Detect which cell encompasses the target text, then output its (X, Y) center coordinate. 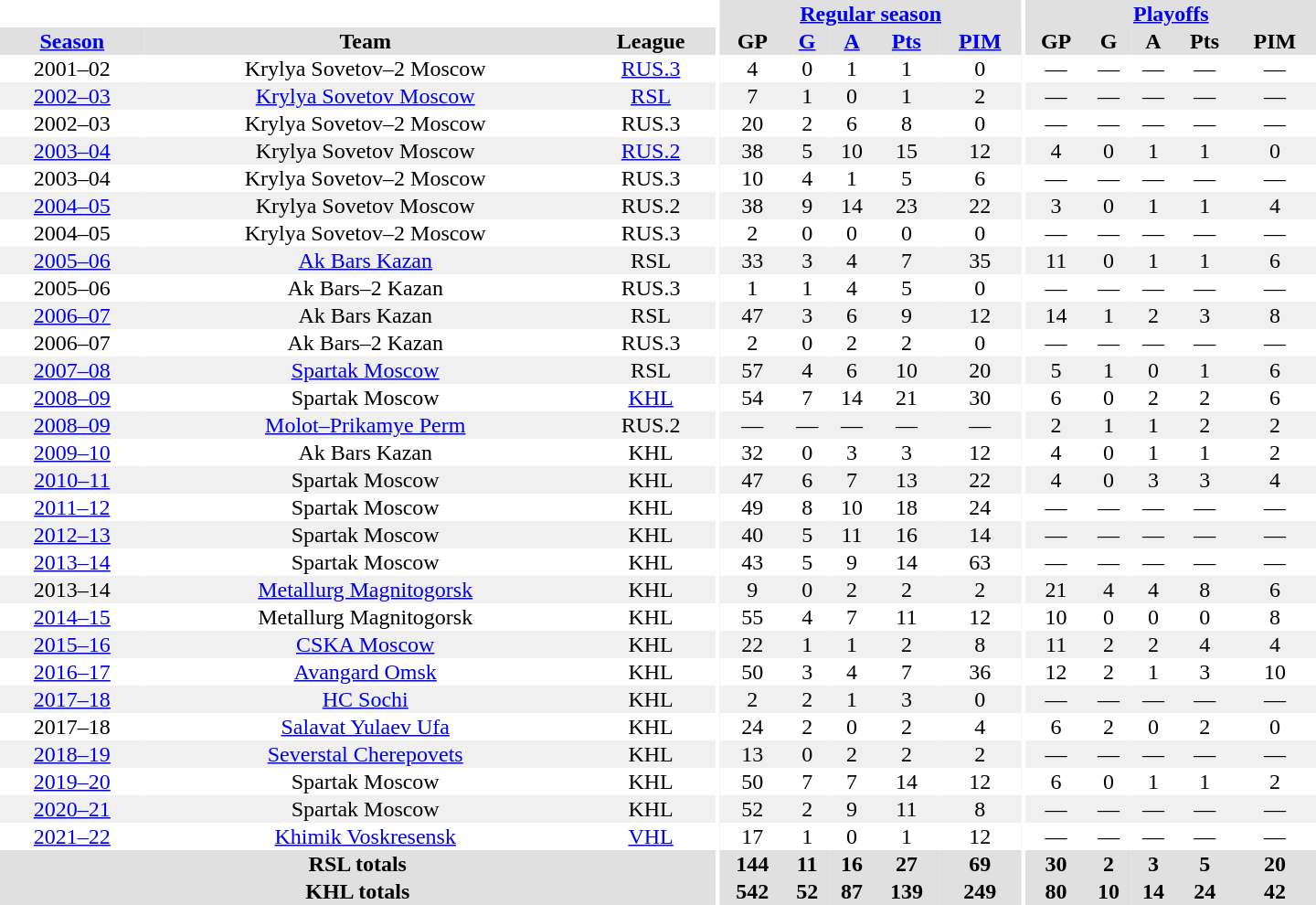
2014–15 (72, 617)
33 (753, 261)
RSL totals (358, 864)
2001–02 (72, 69)
49 (753, 507)
80 (1056, 891)
CSKA Moscow (366, 644)
55 (753, 617)
2018–19 (72, 754)
63 (980, 562)
Team (366, 41)
KHL totals (358, 891)
Season (72, 41)
17 (753, 836)
15 (907, 151)
54 (753, 398)
27 (907, 864)
HC Sochi (366, 699)
23 (907, 206)
43 (753, 562)
144 (753, 864)
Regular season (870, 14)
VHL (651, 836)
Severstal Cherepovets (366, 754)
40 (753, 535)
542 (753, 891)
2021–22 (72, 836)
2015–16 (72, 644)
League (651, 41)
2007–08 (72, 370)
2019–20 (72, 782)
2020–21 (72, 809)
139 (907, 891)
69 (980, 864)
Avangard Omsk (366, 672)
2016–17 (72, 672)
2010–11 (72, 480)
249 (980, 891)
2009–10 (72, 452)
36 (980, 672)
2012–13 (72, 535)
18 (907, 507)
Molot–Prikamye Perm (366, 425)
2011–12 (72, 507)
Khimik Voskresensk (366, 836)
35 (980, 261)
32 (753, 452)
Playoffs (1172, 14)
87 (852, 891)
57 (753, 370)
42 (1275, 891)
Salavat Yulaev Ufa (366, 727)
